Locate the cell with the specified text and output its (X, Y) center coordinate. 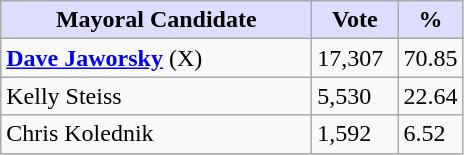
% (430, 20)
Vote (355, 20)
70.85 (430, 58)
5,530 (355, 96)
17,307 (355, 58)
Dave Jaworsky (X) (156, 58)
1,592 (355, 134)
Mayoral Candidate (156, 20)
22.64 (430, 96)
6.52 (430, 134)
Chris Kolednik (156, 134)
Kelly Steiss (156, 96)
